Output the [X, Y] coordinate of the center of the cell containing the given text.  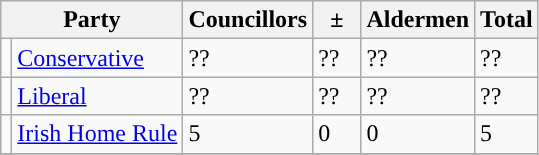
Aldermen [418, 20]
Irish Home Rule [98, 134]
Conservative [98, 58]
Total [507, 20]
Party [92, 20]
Councillors [248, 20]
Liberal [98, 96]
± [337, 20]
